Search for the cell housing the specified text and yield its [x, y] center coordinate. 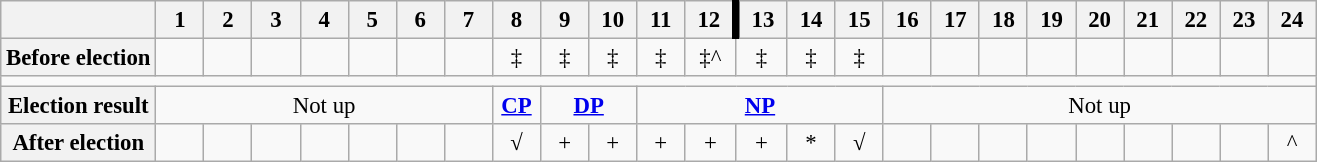
14 [811, 20]
After election [78, 143]
Election result [78, 106]
* [811, 143]
CP [516, 106]
4 [324, 20]
Before election [78, 58]
‡^ [710, 58]
8 [516, 20]
NP [760, 106]
19 [1051, 20]
DP [589, 106]
9 [565, 20]
21 [1148, 20]
12 [710, 20]
2 [228, 20]
7 [468, 20]
18 [1003, 20]
6 [420, 20]
20 [1100, 20]
^ [1292, 143]
22 [1196, 20]
1 [180, 20]
23 [1244, 20]
10 [613, 20]
5 [372, 20]
13 [762, 20]
24 [1292, 20]
16 [907, 20]
17 [955, 20]
15 [859, 20]
11 [661, 20]
3 [276, 20]
